Locate the cell with the specified text and output its (x, y) center coordinate. 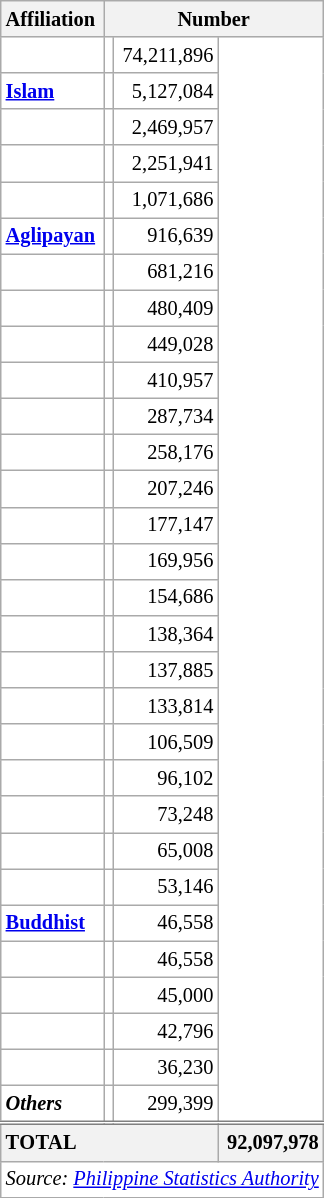
137,885 (166, 669)
53,146 (166, 886)
1,071,686 (166, 199)
36,230 (166, 1067)
207,246 (166, 488)
92,097,978 (270, 1142)
177,147 (166, 525)
681,216 (166, 271)
73,248 (166, 814)
Others (52, 1104)
410,957 (166, 380)
106,509 (166, 742)
5,127,084 (166, 91)
287,734 (166, 416)
45,000 (166, 995)
916,639 (166, 235)
449,028 (166, 344)
Islam (52, 91)
65,008 (166, 850)
480,409 (166, 308)
299,399 (166, 1104)
133,814 (166, 705)
42,796 (166, 1031)
138,364 (166, 633)
2,251,941 (166, 163)
Aglipayan (52, 235)
258,176 (166, 452)
Affiliation (52, 18)
TOTAL (110, 1142)
Buddhist (52, 922)
154,686 (166, 597)
Source: Philippine Statistics Authority (162, 1179)
169,956 (166, 561)
Number (214, 18)
74,211,896 (166, 55)
2,469,957 (166, 127)
96,102 (166, 778)
